Find where the given text appears and provide that cell's center as [X, Y] coordinate. 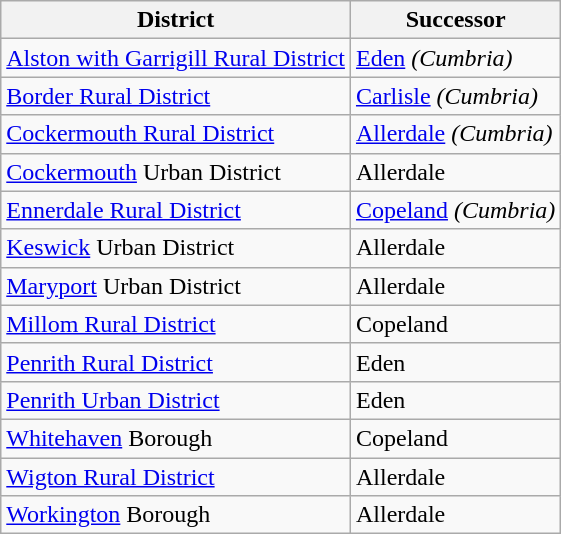
Keswick Urban District [176, 248]
Cockermouth Rural District [176, 134]
Carlisle (Cumbria) [455, 96]
Eden (Cumbria) [455, 58]
Penrith Rural District [176, 362]
Millom Rural District [176, 324]
Allerdale (Cumbria) [455, 134]
Alston with Garrigill Rural District [176, 58]
Ennerdale Rural District [176, 210]
District [176, 20]
Successor [455, 20]
Copeland (Cumbria) [455, 210]
Whitehaven Borough [176, 438]
Workington Borough [176, 515]
Wigton Rural District [176, 477]
Border Rural District [176, 96]
Maryport Urban District [176, 286]
Penrith Urban District [176, 400]
Cockermouth Urban District [176, 172]
